From the cell containing the given text, extract its center point as (X, Y) coordinate. 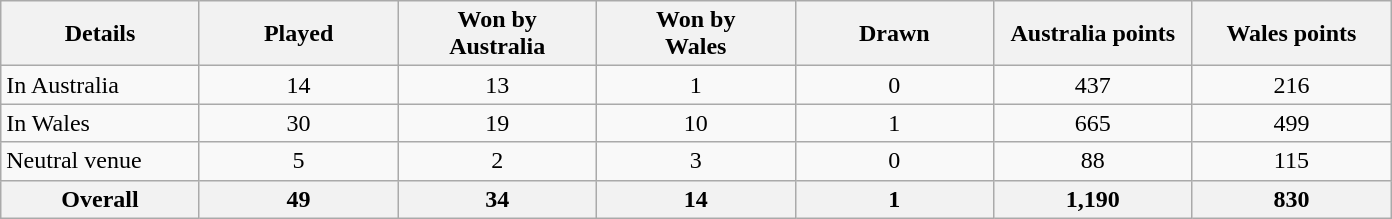
437 (1094, 85)
Australia points (1094, 34)
10 (696, 123)
Played (298, 34)
19 (498, 123)
Details (100, 34)
49 (298, 199)
Neutral venue (100, 161)
115 (1292, 161)
Won byAustralia (498, 34)
34 (498, 199)
5 (298, 161)
Drawn (894, 34)
30 (298, 123)
2 (498, 161)
216 (1292, 85)
1,190 (1094, 199)
88 (1094, 161)
In Wales (100, 123)
In Australia (100, 85)
13 (498, 85)
830 (1292, 199)
Won byWales (696, 34)
Wales points (1292, 34)
Overall (100, 199)
499 (1292, 123)
665 (1094, 123)
3 (696, 161)
